Pinpoint the cell where the given text exists, returning its (X, Y) midpoint coordinate. 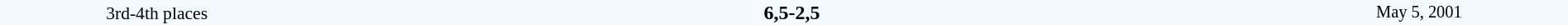
3rd-4th places (157, 12)
6,5-2,5 (791, 12)
May 5, 2001 (1419, 12)
